Locate the cell with the specified text and output its [x, y] center coordinate. 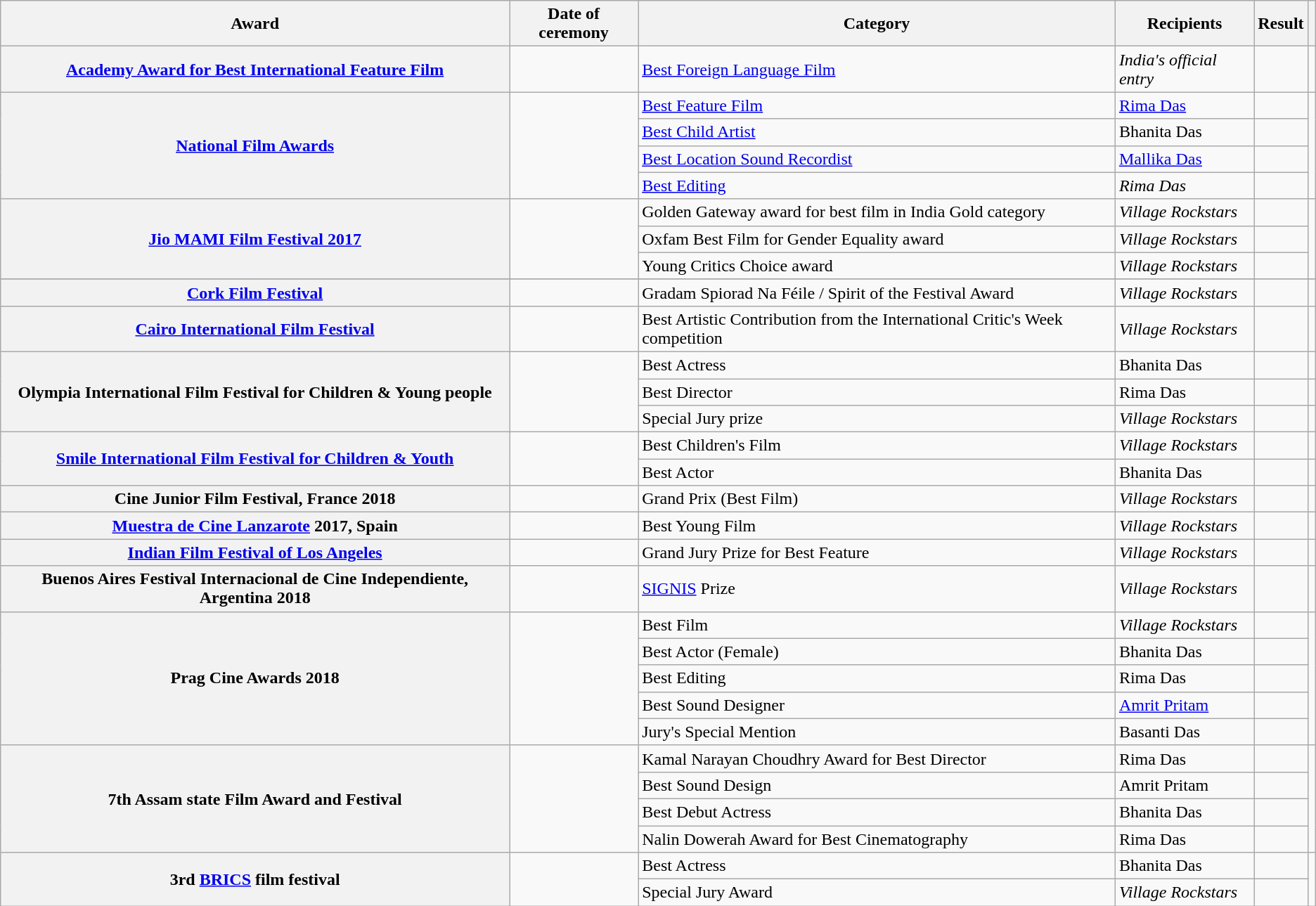
Best Young Film [877, 526]
Best Actor (Female) [877, 652]
National Film Awards [255, 145]
Best Director [877, 391]
Jio MAMI Film Festival 2017 [255, 239]
Best Feature Film [877, 105]
Best Debut Actress [877, 812]
Grand Prix (Best Film) [877, 499]
Buenos Aires Festival Internacional de Cine Independiente, Argentina 2018 [255, 589]
Cairo International Film Festival [255, 329]
Oxfam Best Film for Gender Equality award [877, 239]
Gradam Spiorad Na Féile / Spirit of the Festival Award [877, 292]
Jury's Special Mention [877, 732]
Kamal Narayan Choudhry Award for Best Director [877, 758]
Golden Gateway award for best film in India Gold category [877, 212]
Mallika Das [1184, 159]
India's official entry [1184, 69]
Best Child Artist [877, 132]
Best Sound Designer [877, 705]
Cine Junior Film Festival, France 2018 [255, 499]
Basanti Das [1184, 732]
Special Jury Award [877, 893]
Nalin Dowerah Award for Best Cinematography [877, 839]
Indian Film Festival of Los Angeles [255, 552]
Best Sound Design [877, 785]
Best Artistic Contribution from the International Critic's Week competition [877, 329]
Smile International Film Festival for Children & Youth [255, 459]
Best Children's Film [877, 446]
Prag Cine Awards 2018 [255, 678]
Result [1281, 24]
Young Critics Choice award [877, 266]
Muestra de Cine Lanzarote 2017, Spain [255, 526]
SIGNIS Prize [877, 589]
Recipients [1184, 24]
3rd BRICS film festival [255, 879]
7th Assam state Film Award and Festival [255, 798]
Category [877, 24]
Date of ceremony [574, 24]
Special Jury prize [877, 419]
Best Actor [877, 472]
Grand Jury Prize for Best Feature [877, 552]
Award [255, 24]
Best Foreign Language Film [877, 69]
Olympia International Film Festival for Children & Young people [255, 391]
Best Location Sound Recordist [877, 159]
Academy Award for Best International Feature Film [255, 69]
Best Film [877, 625]
Cork Film Festival [255, 292]
